Locate the cell with the specified text and output its [X, Y] center coordinate. 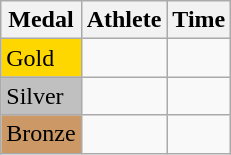
Gold [41, 58]
Silver [41, 96]
Bronze [41, 134]
Medal [41, 20]
Athlete [124, 20]
Time [199, 20]
